For the text-containing cell, return its midpoint in [X, Y] coordinate format. 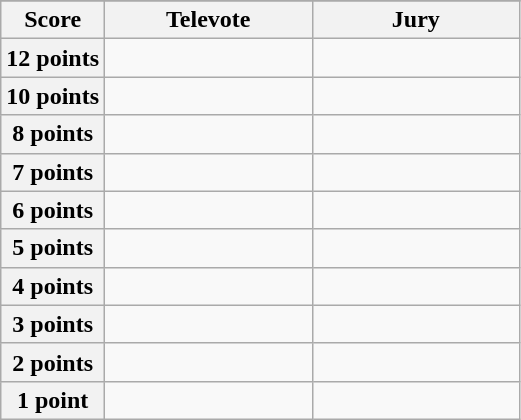
6 points [53, 210]
3 points [53, 324]
10 points [53, 96]
8 points [53, 134]
5 points [53, 248]
12 points [53, 58]
2 points [53, 362]
4 points [53, 286]
Televote [209, 20]
7 points [53, 172]
Jury [416, 20]
1 point [53, 400]
Score [53, 20]
